Capture the cell that displays the provided text and extract its [x, y] central coordinate. 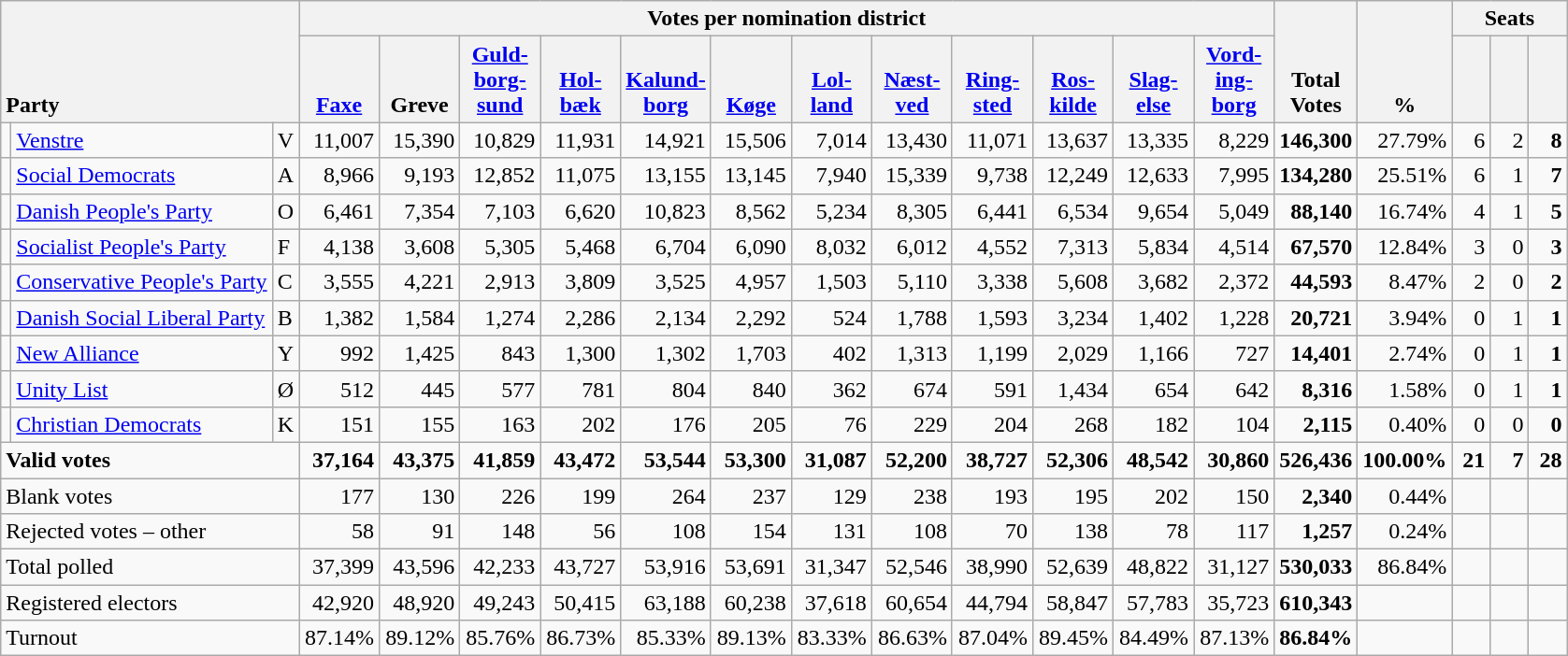
8,305 [912, 211]
87.14% [339, 638]
14,921 [666, 140]
9,738 [992, 176]
3,234 [1073, 318]
129 [831, 496]
New Alliance [142, 353]
229 [912, 424]
642 [1234, 389]
0.44% [1404, 496]
A [285, 176]
138 [1073, 532]
134,280 [1316, 176]
60,654 [912, 603]
10,823 [666, 211]
21 [1472, 460]
205 [751, 424]
52,546 [912, 567]
226 [500, 496]
15,339 [912, 176]
12,852 [500, 176]
85.76% [500, 638]
70 [992, 532]
89.12% [420, 638]
840 [751, 389]
8.47% [1404, 282]
11,931 [581, 140]
1,434 [1073, 389]
1,703 [751, 353]
5,110 [912, 282]
Hol- bæk [581, 79]
7,940 [831, 176]
6,461 [339, 211]
Guld- borg- sund [500, 79]
6,012 [912, 247]
52,306 [1073, 460]
8,316 [1316, 389]
4,552 [992, 247]
87.04% [992, 638]
13,637 [1073, 140]
43,727 [581, 567]
1,788 [912, 318]
49,243 [500, 603]
37,399 [339, 567]
13,145 [751, 176]
7,313 [1073, 247]
6,620 [581, 211]
43,375 [420, 460]
2,029 [1073, 353]
16.74% [1404, 211]
727 [1234, 353]
Køge [751, 79]
38,990 [992, 567]
28 [1548, 460]
K [285, 424]
11,007 [339, 140]
100.00% [1404, 460]
193 [992, 496]
2,286 [581, 318]
3,525 [666, 282]
27.79% [1404, 140]
4,514 [1234, 247]
1,228 [1234, 318]
130 [420, 496]
52,200 [912, 460]
843 [500, 353]
43,472 [581, 460]
Votes per nomination district [787, 19]
13,155 [666, 176]
B [285, 318]
Socialist People's Party [142, 247]
Social Democrats [142, 176]
148 [500, 532]
87.13% [1234, 638]
6,704 [666, 247]
44,593 [1316, 282]
88,140 [1316, 211]
Total Votes [1316, 62]
37,164 [339, 460]
146,300 [1316, 140]
7,103 [500, 211]
C [285, 282]
76 [831, 424]
Conservative People's Party [142, 282]
53,544 [666, 460]
1,313 [912, 353]
8,562 [751, 211]
4,221 [420, 282]
1,584 [420, 318]
781 [581, 389]
2,115 [1316, 424]
402 [831, 353]
O [285, 211]
50,415 [581, 603]
1,257 [1316, 532]
Ring- sted [992, 79]
6,441 [992, 211]
31,087 [831, 460]
13,335 [1154, 140]
117 [1234, 532]
11,071 [992, 140]
6,534 [1073, 211]
10,829 [500, 140]
89.45% [1073, 638]
7,995 [1234, 176]
12.84% [1404, 247]
1,300 [581, 353]
4 [1472, 211]
Total polled [150, 567]
8 [1548, 140]
86.73% [581, 638]
52,639 [1073, 567]
7,014 [831, 140]
44,794 [992, 603]
177 [339, 496]
0.40% [1404, 424]
25.51% [1404, 176]
2.74% [1404, 353]
30,860 [1234, 460]
2,372 [1234, 282]
9,654 [1154, 211]
3,809 [581, 282]
57,783 [1154, 603]
3.94% [1404, 318]
199 [581, 496]
58,847 [1073, 603]
3,555 [339, 282]
Ø [285, 389]
195 [1073, 496]
6,090 [751, 247]
15,506 [751, 140]
Registered electors [150, 603]
674 [912, 389]
56 [581, 532]
3,682 [1154, 282]
89.13% [751, 638]
445 [420, 389]
11,075 [581, 176]
Valid votes [150, 460]
1,199 [992, 353]
14,401 [1316, 353]
150 [1234, 496]
85.33% [666, 638]
1,593 [992, 318]
5,834 [1154, 247]
Christian Democrats [142, 424]
60,238 [751, 603]
Turnout [150, 638]
264 [666, 496]
238 [912, 496]
3,608 [420, 247]
1,425 [420, 353]
163 [500, 424]
48,920 [420, 603]
35,723 [1234, 603]
7,354 [420, 211]
78 [1154, 532]
Lol- land [831, 79]
37,618 [831, 603]
2,913 [500, 282]
0.24% [1404, 532]
48,542 [1154, 460]
Kalund- borg [666, 79]
38,727 [992, 460]
Næst- ved [912, 79]
Slag- else [1154, 79]
5,468 [581, 247]
176 [666, 424]
Y [285, 353]
31,127 [1234, 567]
2,340 [1316, 496]
2,134 [666, 318]
48,822 [1154, 567]
42,233 [500, 567]
5 [1548, 211]
1,166 [1154, 353]
V [285, 140]
992 [339, 353]
151 [339, 424]
9,193 [420, 176]
155 [420, 424]
58 [339, 532]
31,347 [831, 567]
154 [751, 532]
Rejected votes – other [150, 532]
526,436 [1316, 460]
42,920 [339, 603]
4,138 [339, 247]
Greve [420, 79]
8,966 [339, 176]
Danish People's Party [142, 211]
Seats [1509, 19]
5,608 [1073, 282]
12,249 [1073, 176]
13,430 [912, 140]
41,859 [500, 460]
43,596 [420, 567]
5,305 [500, 247]
Blank votes [150, 496]
1,302 [666, 353]
104 [1234, 424]
1,382 [339, 318]
83.33% [831, 638]
1,503 [831, 282]
15,390 [420, 140]
131 [831, 532]
1,274 [500, 318]
Party [150, 62]
1.58% [1404, 389]
Faxe [339, 79]
53,300 [751, 460]
8,229 [1234, 140]
2,292 [751, 318]
237 [751, 496]
591 [992, 389]
4,957 [751, 282]
Danish Social Liberal Party [142, 318]
204 [992, 424]
86.63% [912, 638]
362 [831, 389]
F [285, 247]
654 [1154, 389]
530,033 [1316, 567]
Venstre [142, 140]
84.49% [1154, 638]
53,691 [751, 567]
Vord- ing- borg [1234, 79]
Ros- kilde [1073, 79]
67,570 [1316, 247]
63,188 [666, 603]
12,633 [1154, 176]
53,916 [666, 567]
268 [1073, 424]
182 [1154, 424]
3,338 [992, 282]
577 [500, 389]
610,343 [1316, 603]
804 [666, 389]
1,402 [1154, 318]
5,049 [1234, 211]
Unity List [142, 389]
524 [831, 318]
5,234 [831, 211]
512 [339, 389]
91 [420, 532]
% [1404, 62]
20,721 [1316, 318]
8,032 [831, 247]
